Return the (x, y) coordinate for the center point of the cell that contains the specified text.  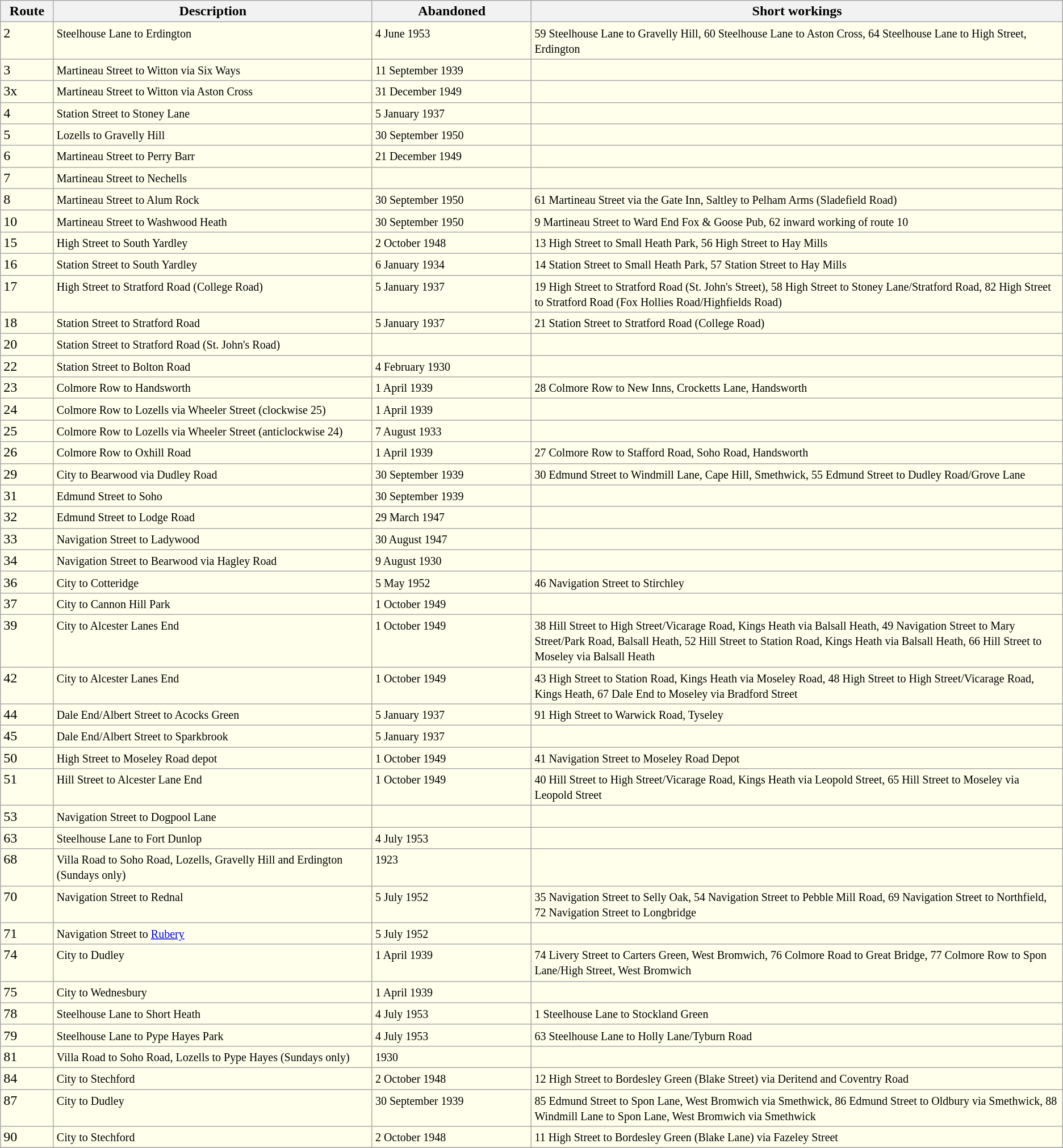
32 (27, 517)
25 (27, 431)
42 (27, 685)
39 (27, 640)
Navigation Street to Rubery (212, 933)
Martineau Street to Nechells (212, 178)
17 (27, 293)
1923 (452, 868)
22 (27, 366)
50 (27, 758)
29 March 1947 (452, 517)
75 (27, 992)
31 (27, 496)
Station Street to Bolton Road (212, 366)
Route (27, 11)
Short workings (797, 11)
84 (27, 1078)
5 (27, 135)
Martineau Street to Witton via Six Ways (212, 70)
21 Station Street to Stratford Road (College Road) (797, 323)
Station Street to Stratford Road (212, 323)
36 (27, 582)
61 Martineau Street via the Gate Inn, Saltley to Pelham Arms (Sladefield Road) (797, 199)
1 Steelhouse Lane to Stockland Green (797, 1013)
20 (27, 345)
35 Navigation Street to Selly Oak, 54 Navigation Street to Pebble Mill Road, 69 Navigation Street to Northfield, 72 Navigation Street to Longbridge (797, 904)
63 (27, 838)
4 June 1953 (452, 41)
Colmore Row to Lozells via Wheeler Street (clockwise 25) (212, 409)
Station Street to Stratford Road (St. John's Road) (212, 345)
9 August 1930 (452, 560)
90 (27, 1137)
28 Colmore Row to New Inns, Crocketts Lane, Handsworth (797, 388)
45 (27, 736)
Martineau Street to Perry Barr (212, 156)
23 (27, 388)
Martineau Street to Witton via Aston Cross (212, 91)
Villa Road to Soho Road, Lozells to Pype Hayes (Sundays only) (212, 1057)
79 (27, 1035)
6 (27, 156)
Steelhouse Lane to Pype Hayes Park (212, 1035)
74 (27, 963)
91 High Street to Warwick Road, Tyseley (797, 715)
Steelhouse Lane to Short Heath (212, 1013)
27 Colmore Row to Stafford Road, Soho Road, Handsworth (797, 453)
9 Martineau Street to Ward End Fox & Goose Pub, 62 inward working of route 10 (797, 221)
31 December 1949 (452, 91)
Martineau Street to Washwood Heath (212, 221)
Navigation Street to Rednal (212, 904)
2 (27, 41)
Steelhouse Lane to Erdington (212, 41)
City to Bearwood via Dudley Road (212, 474)
41 Navigation Street to Moseley Road Depot (797, 758)
51 (27, 787)
High Street to Stratford Road (College Road) (212, 293)
5 May 1952 (452, 582)
Hill Street to Alcester Lane End (212, 787)
30 Edmund Street to Windmill Lane, Cape Hill, Smethwick, 55 Edmund Street to Dudley Road/Grove Lane (797, 474)
37 (27, 604)
63 Steelhouse Lane to Holly Lane/Tyburn Road (797, 1035)
68 (27, 868)
11 September 1939 (452, 70)
Station Street to Stoney Lane (212, 113)
10 (27, 221)
Lozells to Gravelly Hill (212, 135)
18 (27, 323)
Villa Road to Soho Road, Lozells, Gravelly Hill and Erdington (Sundays only) (212, 868)
15 (27, 242)
High Street to South Yardley (212, 242)
24 (27, 409)
City to Cannon Hill Park (212, 604)
78 (27, 1013)
40 Hill Street to High Street/Vicarage Road, Kings Heath via Leopold Street, 65 Hill Street to Moseley via Leopold Street (797, 787)
7 (27, 178)
Station Street to South Yardley (212, 264)
46 Navigation Street to Stirchley (797, 582)
16 (27, 264)
Navigation Street to Bearwood via Hagley Road (212, 560)
6 January 1934 (452, 264)
4 (27, 113)
29 (27, 474)
14 Station Street to Small Heath Park, 57 Station Street to Hay Mills (797, 264)
3x (27, 91)
33 (27, 539)
74 Livery Street to Carters Green, West Bromwich, 76 Colmore Road to Great Bridge, 77 Colmore Row to Spon Lane/High Street, West Bromwich (797, 963)
Colmore Row to Handsworth (212, 388)
Navigation Street to Ladywood (212, 539)
44 (27, 715)
Navigation Street to Dogpool Lane (212, 816)
Steelhouse Lane to Fort Dunlop (212, 838)
High Street to Moseley Road depot (212, 758)
3 (27, 70)
Martineau Street to Alum Rock (212, 199)
71 (27, 933)
11 High Street to Bordesley Green (Blake Lane) via Fazeley Street (797, 1137)
8 (27, 199)
59 Steelhouse Lane to Gravelly Hill, 60 Steelhouse Lane to Aston Cross, 64 Steelhouse Lane to High Street, Erdington (797, 41)
12 High Street to Bordesley Green (Blake Street) via Deritend and Coventry Road (797, 1078)
53 (27, 816)
City to Wednesbury (212, 992)
81 (27, 1057)
70 (27, 904)
Dale End/Albert Street to Acocks Green (212, 715)
21 December 1949 (452, 156)
Colmore Row to Oxhill Road (212, 453)
30 August 1947 (452, 539)
26 (27, 453)
Description (212, 11)
4 February 1930 (452, 366)
13 High Street to Small Heath Park, 56 High Street to Hay Mills (797, 242)
87 (27, 1107)
1930 (452, 1057)
34 (27, 560)
Edmund Street to Soho (212, 496)
7 August 1933 (452, 431)
Colmore Row to Lozells via Wheeler Street (anticlockwise 24) (212, 431)
Edmund Street to Lodge Road (212, 517)
City to Cotteridge (212, 582)
Abandoned (452, 11)
Dale End/Albert Street to Sparkbrook (212, 736)
